Extract the [x, y] coordinate from the center of the cell holding the provided text.  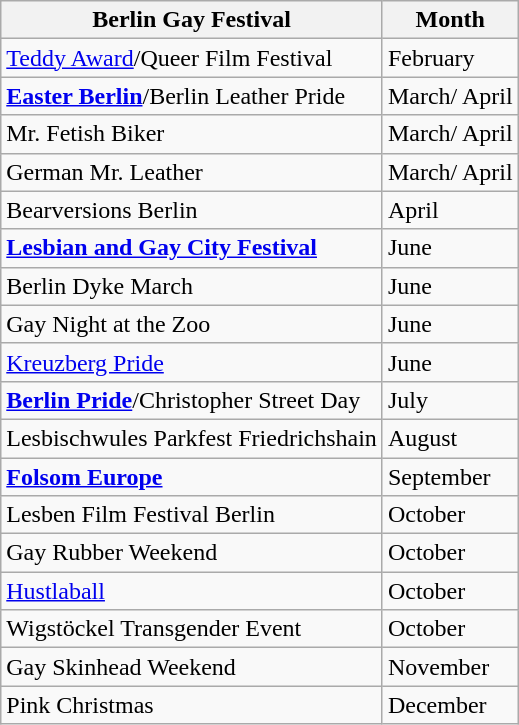
Berlin Dyke March [192, 286]
December [450, 705]
Bearversions Berlin [192, 210]
Berlin Gay Festival [192, 20]
Month [450, 20]
Mr. Fetish Biker [192, 134]
April [450, 210]
Lesbischwules Parkfest Friedrichshain [192, 438]
Pink Christmas [192, 705]
Easter Berlin/Berlin Leather Pride [192, 96]
Wigstöckel Transgender Event [192, 629]
Hustlaball [192, 591]
Gay Skinhead Weekend [192, 667]
Teddy Award/Queer Film Festival [192, 58]
Berlin Pride/Christopher Street Day [192, 400]
Gay Night at the Zoo [192, 324]
Gay Rubber Weekend [192, 553]
August [450, 438]
Folsom Europe [192, 477]
September [450, 477]
November [450, 667]
February [450, 58]
Lesbian and Gay City Festival [192, 248]
July [450, 400]
Lesben Film Festival Berlin [192, 515]
German Mr. Leather [192, 172]
Kreuzberg Pride [192, 362]
